Scan for the cell matching the given text and deliver its [x, y] coordinate at center. 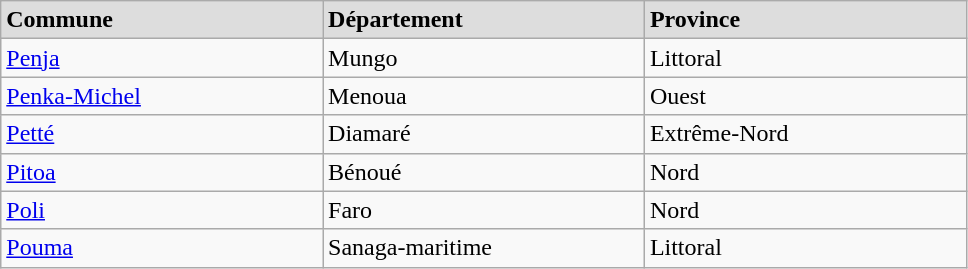
Pitoa [162, 172]
Penja [162, 58]
Ouest [805, 96]
Mungo [484, 58]
Extrême-Nord [805, 134]
Poli [162, 210]
Petté [162, 134]
Diamaré [484, 134]
Menoua [484, 96]
Pouma [162, 248]
Faro [484, 210]
Province [805, 20]
Bénoué [484, 172]
Sanaga-maritime [484, 248]
Département [484, 20]
Penka-Michel [162, 96]
Commune [162, 20]
